Return (x, y) of the center of cell containing provided text 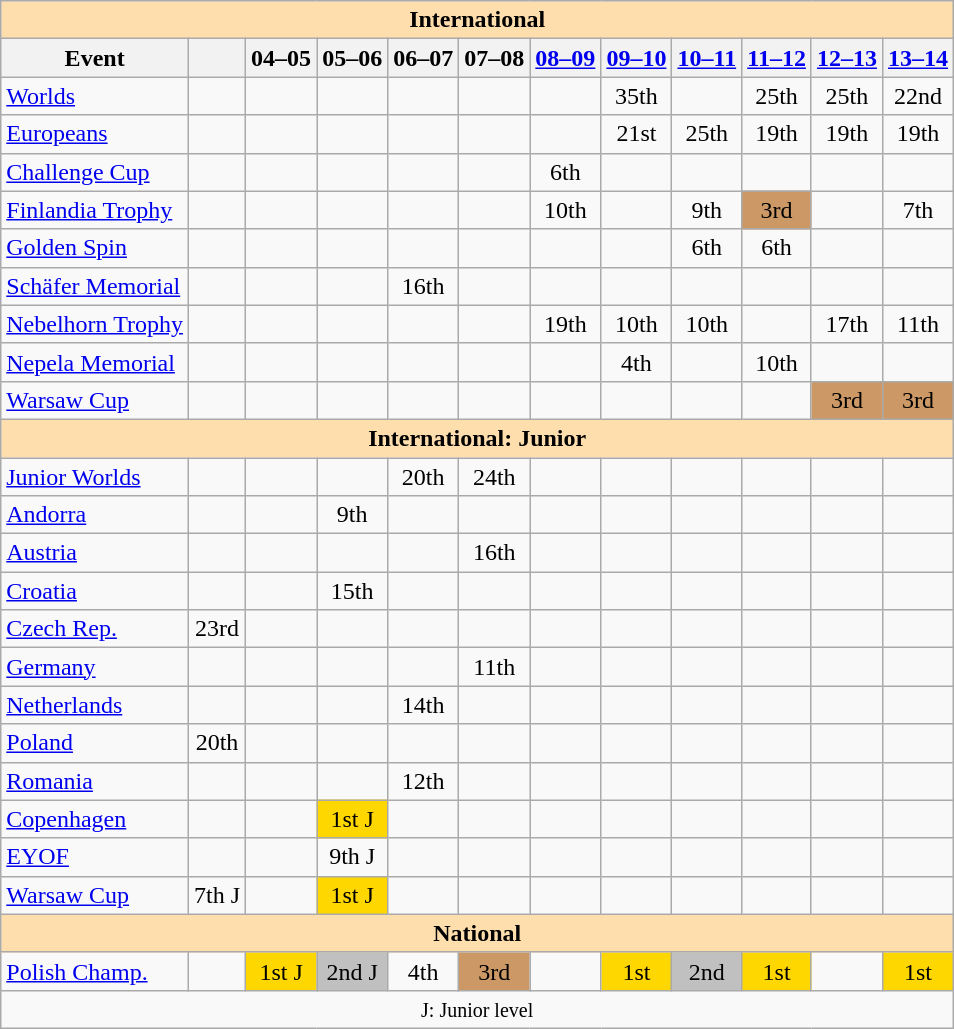
EYOF (95, 857)
Romania (95, 781)
21st (636, 134)
Event (95, 58)
24th (494, 477)
09–10 (636, 58)
10–11 (707, 58)
Germany (95, 667)
11–12 (777, 58)
7th (918, 210)
2nd (707, 971)
Challenge Cup (95, 172)
15th (352, 591)
17th (846, 324)
International (478, 20)
Schäfer Memorial (95, 286)
12th (424, 781)
22nd (918, 96)
Worlds (95, 96)
07–08 (494, 58)
35th (636, 96)
04–05 (282, 58)
06–07 (424, 58)
Croatia (95, 591)
National (478, 933)
Czech Rep. (95, 629)
Europeans (95, 134)
13–14 (918, 58)
Golden Spin (95, 248)
9th J (352, 857)
Finlandia Trophy (95, 210)
Polish Champ. (95, 971)
23rd (216, 629)
12–13 (846, 58)
Nebelhorn Trophy (95, 324)
Austria (95, 553)
Poland (95, 743)
Nepela Memorial (95, 362)
J: Junior level (478, 1009)
7th J (216, 895)
Junior Worlds (95, 477)
Andorra (95, 515)
2nd J (352, 971)
International: Junior (478, 438)
08–09 (566, 58)
Copenhagen (95, 819)
14th (424, 705)
Netherlands (95, 705)
05–06 (352, 58)
